Provide the (x, y) coordinate of the cell's center where the given text is located.  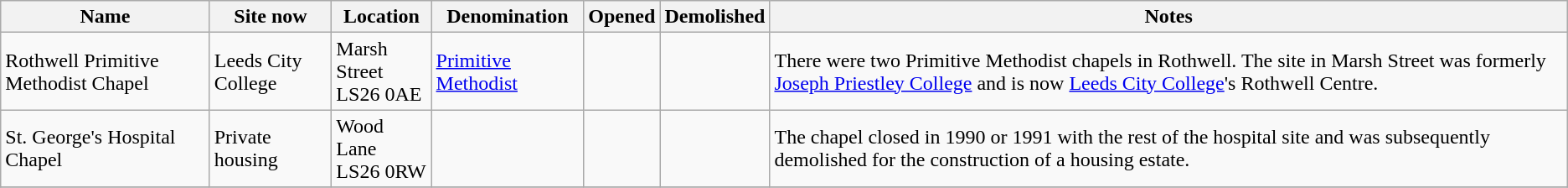
Demolished (715, 17)
Notes (1168, 17)
Primitive Methodist (508, 71)
Rothwell Primitive Methodist Chapel (106, 71)
Opened (622, 17)
The chapel closed in 1990 or 1991 with the rest of the hospital site and was subsequently demolished for the construction of a housing estate. (1168, 149)
Wood LaneLS26 0RW (382, 149)
Location (382, 17)
Denomination (508, 17)
Site now (271, 17)
Leeds City College (271, 71)
Private housing (271, 149)
Marsh StreetLS26 0AE (382, 71)
Name (106, 17)
St. George's Hospital Chapel (106, 149)
